Locate the cell with the specified text and output its [X, Y] center coordinate. 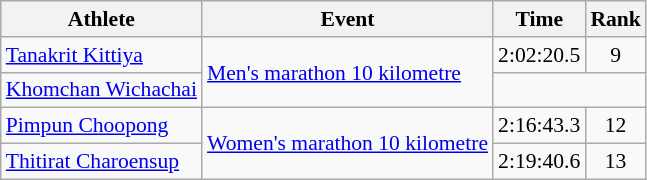
Event [348, 19]
9 [616, 55]
2:02:20.5 [539, 55]
12 [616, 126]
Men's marathon 10 kilometre [348, 72]
Athlete [102, 19]
2:16:43.3 [539, 126]
Khomchan Wichachai [102, 90]
Pimpun Choopong [102, 126]
Thitirat Charoensup [102, 162]
Tanakrit Kittiya [102, 55]
Time [539, 19]
13 [616, 162]
Women's marathon 10 kilometre [348, 144]
Rank [616, 19]
2:19:40.6 [539, 162]
